Locate the cell with the specified text and output its (x, y) center coordinate. 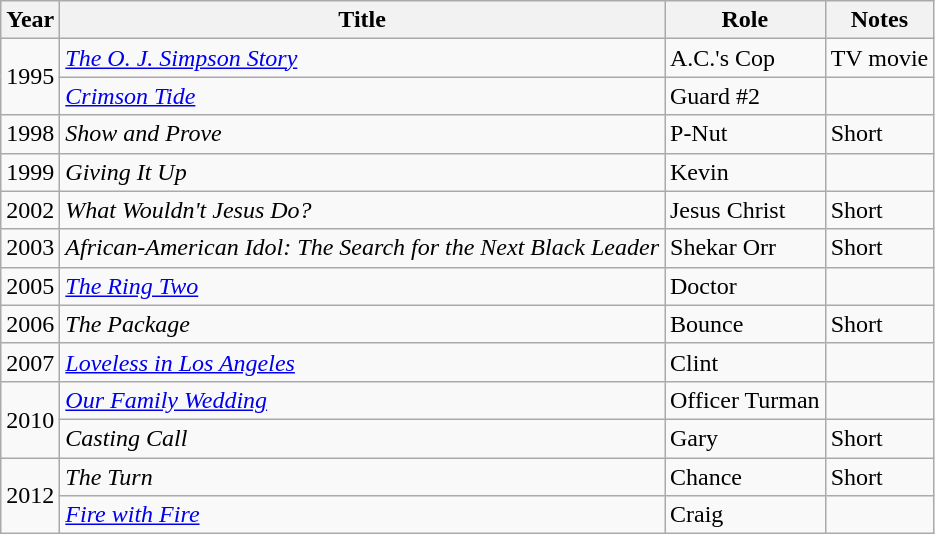
Gary (744, 438)
Giving It Up (362, 172)
Shekar Orr (744, 248)
Chance (744, 477)
Fire with Fire (362, 515)
The O. J. Simpson Story (362, 58)
2007 (30, 362)
The Ring Two (362, 286)
Kevin (744, 172)
Title (362, 20)
Officer Turman (744, 400)
2002 (30, 210)
Show and Prove (362, 134)
Doctor (744, 286)
Notes (880, 20)
2005 (30, 286)
The Package (362, 324)
Guard #2 (744, 96)
The Turn (362, 477)
TV movie (880, 58)
Role (744, 20)
2010 (30, 419)
Crimson Tide (362, 96)
1995 (30, 77)
Loveless in Los Angeles (362, 362)
What Wouldn't Jesus Do? (362, 210)
Clint (744, 362)
1998 (30, 134)
Casting Call (362, 438)
African-American Idol: The Search for the Next Black Leader (362, 248)
Our Family Wedding (362, 400)
2012 (30, 496)
Bounce (744, 324)
Jesus Christ (744, 210)
A.C.'s Cop (744, 58)
2003 (30, 248)
Craig (744, 515)
2006 (30, 324)
P-Nut (744, 134)
1999 (30, 172)
Year (30, 20)
